Output the (X, Y) coordinate of the center of the cell containing the given text.  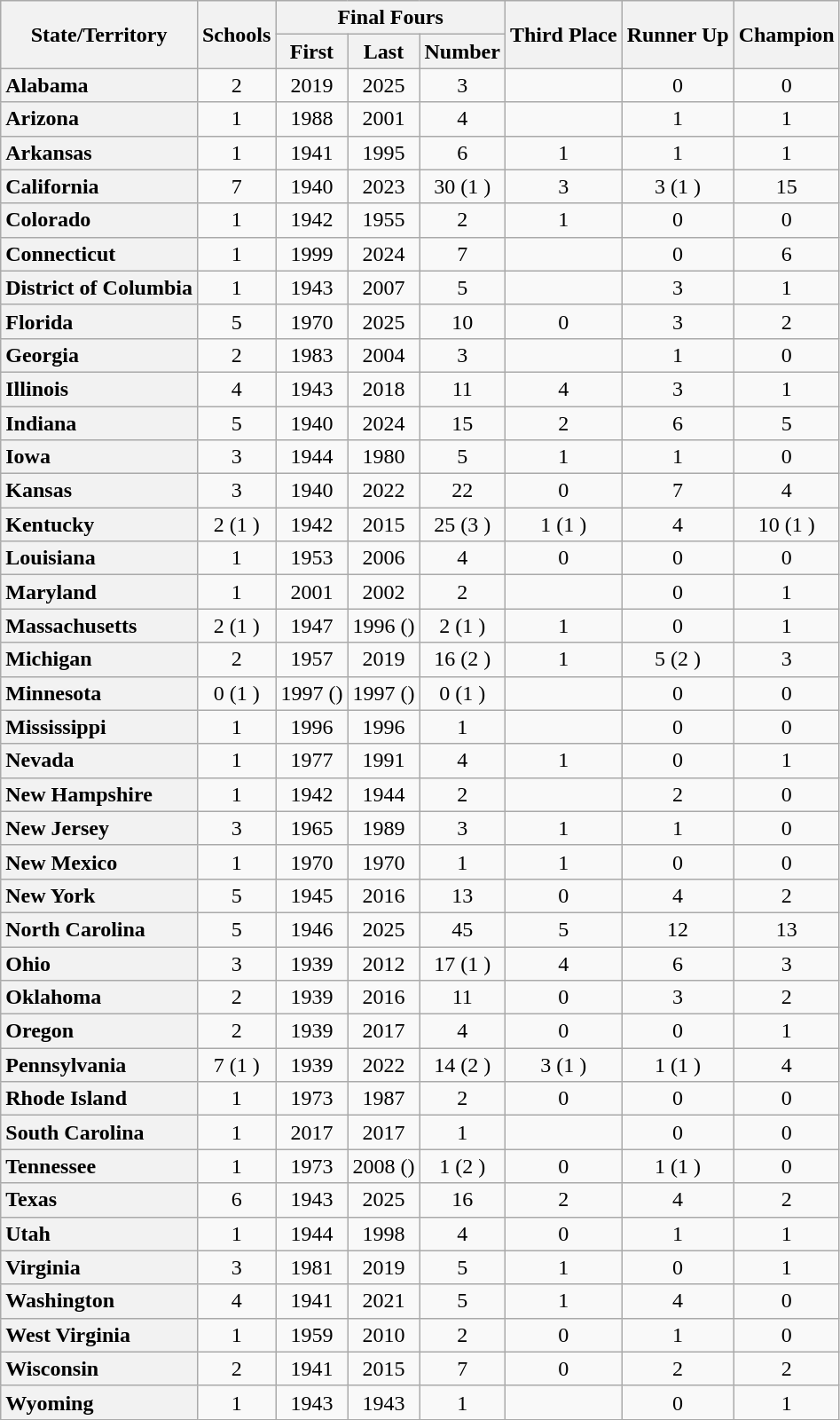
Third Place (563, 35)
Alabama (99, 85)
Last (383, 51)
New Hampshire (99, 794)
5 (2 ) (678, 659)
22 (462, 491)
Schools (236, 35)
Tennessee (99, 1166)
Georgia (99, 355)
Oklahoma (99, 998)
2006 (383, 558)
Wyoming (99, 1402)
2007 (383, 288)
Massachusetts (99, 626)
Florida (99, 321)
West Virginia (99, 1335)
Maryland (99, 592)
Mississippi (99, 727)
First (312, 51)
2023 (383, 186)
1999 (312, 254)
14 (2 ) (462, 1065)
Indiana (99, 423)
Champion (786, 35)
New Jersey (99, 828)
Minnesota (99, 693)
1987 (383, 1099)
1945 (312, 895)
Kansas (99, 491)
Final Fours (390, 18)
17 (1 ) (462, 963)
1957 (312, 659)
Oregon (99, 1031)
1996 () (383, 626)
California (99, 186)
Colorado (99, 220)
1995 (383, 153)
Nevada (99, 761)
1947 (312, 626)
2010 (383, 1335)
1959 (312, 1335)
South Carolina (99, 1132)
Connecticut (99, 254)
1965 (312, 828)
2018 (383, 389)
7 (1 ) (236, 1065)
Iowa (99, 457)
Rhode Island (99, 1099)
1998 (383, 1234)
30 (1 ) (462, 186)
Texas (99, 1200)
Washington (99, 1301)
State/Territory (99, 35)
2004 (383, 355)
1 (2 ) (462, 1166)
Arkansas (99, 153)
2012 (383, 963)
District of Columbia (99, 288)
1989 (383, 828)
1988 (312, 119)
1955 (383, 220)
2008 () (383, 1166)
12 (678, 929)
Ohio (99, 963)
Kentucky (99, 525)
2021 (383, 1301)
New York (99, 895)
2002 (383, 592)
1991 (383, 761)
Illinois (99, 389)
Virginia (99, 1267)
10 (462, 321)
Michigan (99, 659)
45 (462, 929)
Number (462, 51)
25 (3 ) (462, 525)
Wisconsin (99, 1369)
North Carolina (99, 929)
16 (462, 1200)
Arizona (99, 119)
16 (2 ) (462, 659)
1981 (312, 1267)
New Mexico (99, 862)
1977 (312, 761)
Louisiana (99, 558)
1953 (312, 558)
1980 (383, 457)
10 (1 ) (786, 525)
Runner Up (678, 35)
Utah (99, 1234)
Pennsylvania (99, 1065)
1946 (312, 929)
1983 (312, 355)
